Provide the (X, Y) coordinate of the cell's center where the given text is located.  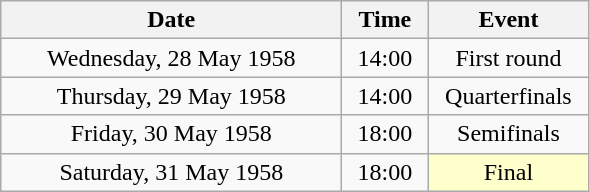
Friday, 30 May 1958 (172, 134)
Semifinals (508, 134)
Wednesday, 28 May 1958 (172, 58)
First round (508, 58)
Event (508, 20)
Quarterfinals (508, 96)
Saturday, 31 May 1958 (172, 172)
Date (172, 20)
Thursday, 29 May 1958 (172, 96)
Final (508, 172)
Time (385, 20)
